Output the [x, y] coordinate of the center of the cell containing the given text.  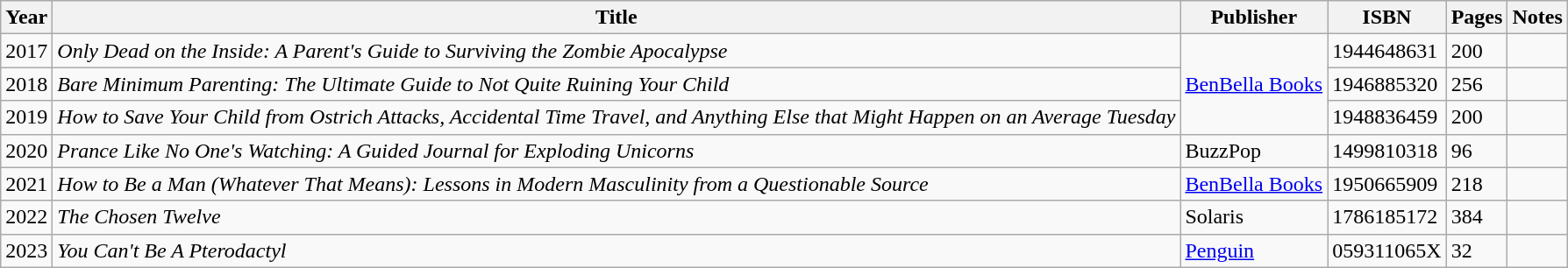
1946885320 [1387, 84]
32 [1477, 250]
1948836459 [1387, 117]
2023 [26, 250]
You Can't Be A Pterodactyl [617, 250]
2020 [26, 151]
Pages [1477, 18]
1499810318 [1387, 151]
2018 [26, 84]
Title [617, 18]
Penguin [1254, 250]
Solaris [1254, 217]
BuzzPop [1254, 151]
How to Be a Man (Whatever That Means): Lessons in Modern Masculinity from a Questionable Source [617, 184]
256 [1477, 84]
384 [1477, 217]
1786185172 [1387, 217]
The Chosen Twelve [617, 217]
Only Dead on the Inside: A Parent's Guide to Surviving the Zombie Apocalypse [617, 51]
059311065X [1387, 250]
2022 [26, 217]
Bare Minimum Parenting: The Ultimate Guide to Not Quite Ruining Your Child [617, 84]
Notes [1537, 18]
ISBN [1387, 18]
1950665909 [1387, 184]
Publisher [1254, 18]
1944648631 [1387, 51]
96 [1477, 151]
Year [26, 18]
Prance Like No One's Watching: A Guided Journal for Exploding Unicorns [617, 151]
2019 [26, 117]
2021 [26, 184]
218 [1477, 184]
2017 [26, 51]
How to Save Your Child from Ostrich Attacks, Accidental Time Travel, and Anything Else that Might Happen on an Average Tuesday [617, 117]
